Return the (x, y) coordinate for the center point of the cell that contains the specified text.  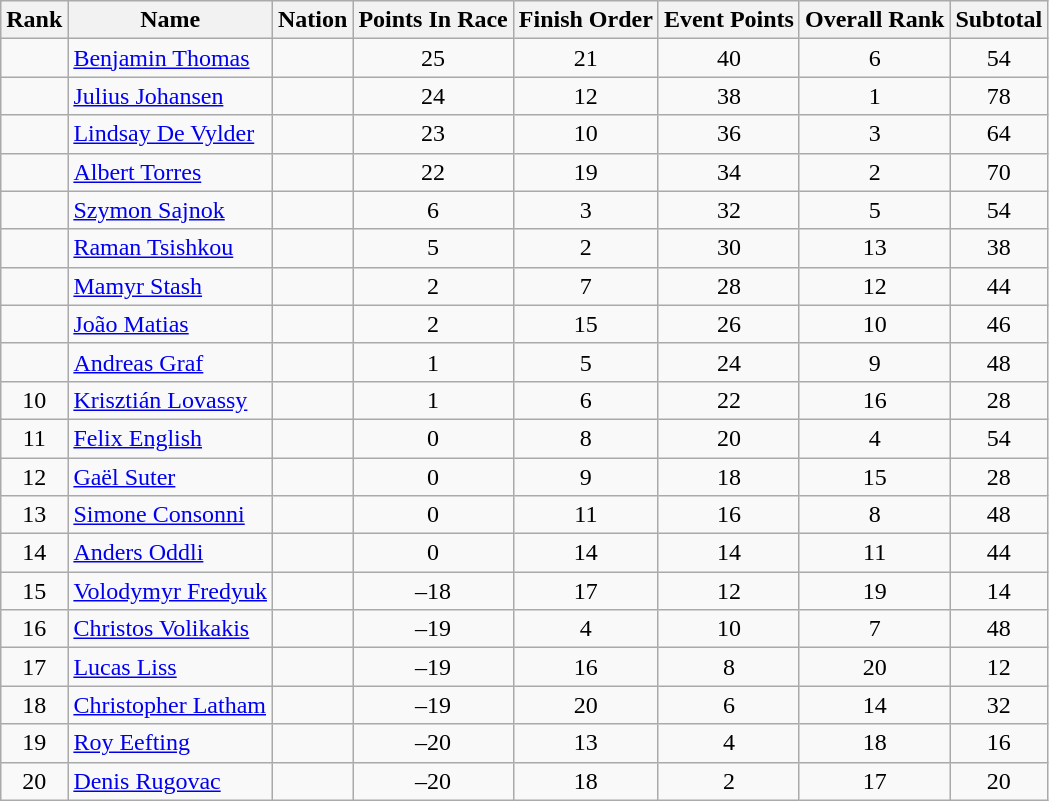
25 (433, 58)
23 (433, 134)
46 (999, 324)
Points In Race (433, 20)
70 (999, 172)
Lindsay De Vylder (170, 134)
Felix English (170, 438)
João Matias (170, 324)
40 (728, 58)
Anders Oddli (170, 553)
Krisztián Lovassy (170, 400)
Mamyr Stash (170, 286)
34 (728, 172)
–18 (433, 591)
Rank (34, 20)
30 (728, 248)
Finish Order (586, 20)
78 (999, 96)
Raman Tsishkou (170, 248)
Volodymyr Fredyuk (170, 591)
Benjamin Thomas (170, 58)
26 (728, 324)
Lucas Liss (170, 667)
Roy Eefting (170, 743)
Simone Consonni (170, 515)
Andreas Graf (170, 362)
Julius Johansen (170, 96)
Overall Rank (874, 20)
36 (728, 134)
21 (586, 58)
Nation (312, 20)
Name (170, 20)
Event Points (728, 20)
Christos Volikakis (170, 629)
Albert Torres (170, 172)
Szymon Sajnok (170, 210)
Christopher Latham (170, 705)
64 (999, 134)
Denis Rugovac (170, 781)
Gaël Suter (170, 477)
Subtotal (999, 20)
